Find where the given text appears and provide that cell's center as [X, Y] coordinate. 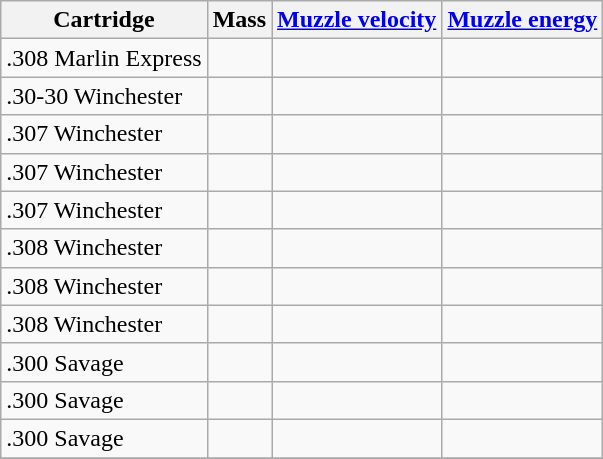
.30-30 Winchester [104, 96]
Muzzle velocity [357, 20]
Muzzle energy [522, 20]
Mass [239, 20]
.308 Marlin Express [104, 58]
Cartridge [104, 20]
